Detect which cell encompasses the target text, then output its [X, Y] center coordinate. 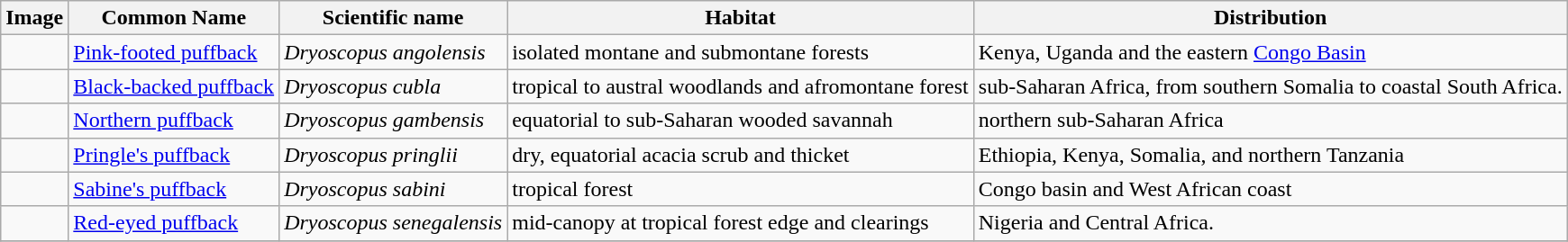
Nigeria and Central Africa. [1271, 223]
Scientific name [393, 18]
Dryoscopus angolensis [393, 52]
Congo basin and West African coast [1271, 189]
Dryoscopus senegalensis [393, 223]
Northern puffback [174, 121]
Dryoscopus cubla [393, 86]
Dryoscopus pringlii [393, 155]
Dryoscopus gambensis [393, 121]
Ethiopia, Kenya, Somalia, and northern Tanzania [1271, 155]
Dryoscopus sabini [393, 189]
Pink-footed puffback [174, 52]
Habitat [741, 18]
isolated montane and submontane forests [741, 52]
dry, equatorial acacia scrub and thicket [741, 155]
northern sub-Saharan Africa [1271, 121]
Distribution [1271, 18]
Black-backed puffback [174, 86]
tropical to austral woodlands and afromontane forest [741, 86]
Image [34, 18]
Sabine's puffback [174, 189]
Pringle's puffback [174, 155]
Kenya, Uganda and the eastern Congo Basin [1271, 52]
Red-eyed puffback [174, 223]
Common Name [174, 18]
mid-canopy at tropical forest edge and clearings [741, 223]
equatorial to sub-Saharan wooded savannah [741, 121]
tropical forest [741, 189]
sub-Saharan Africa, from southern Somalia to coastal South Africa. [1271, 86]
